Scan for the cell matching the given text and deliver its (X, Y) coordinate at center. 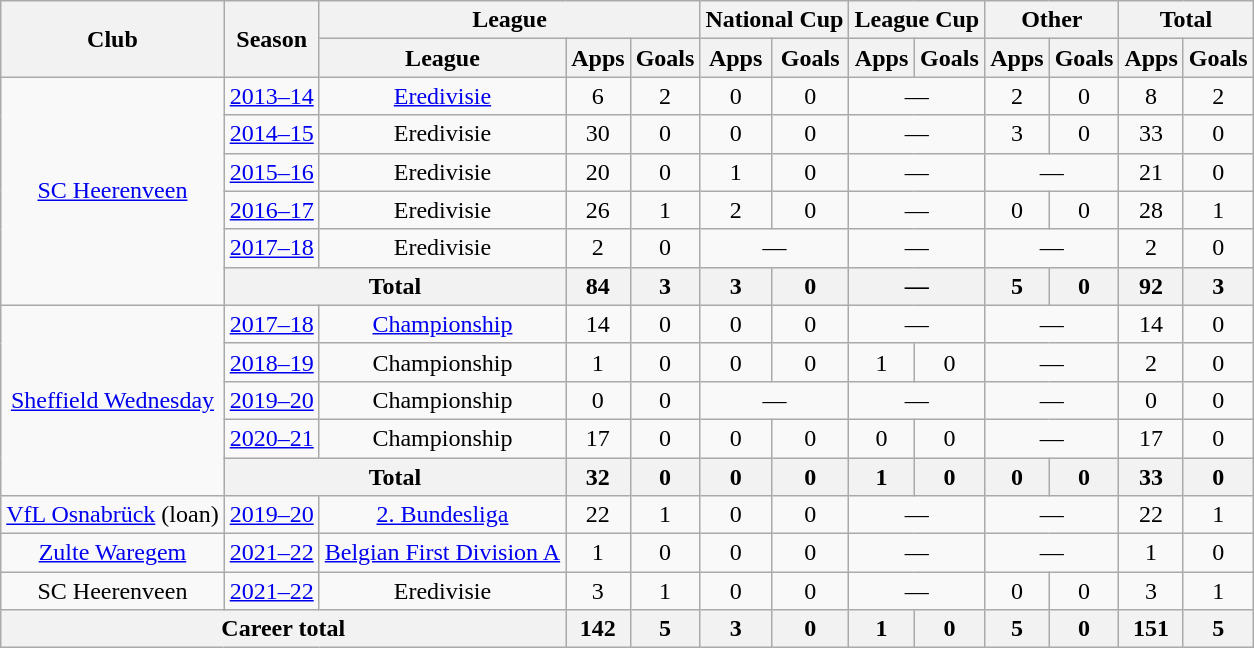
2015–16 (272, 172)
151 (1151, 629)
92 (1151, 286)
2020–21 (272, 438)
2013–14 (272, 96)
21 (1151, 172)
Career total (284, 629)
84 (598, 286)
142 (598, 629)
26 (598, 210)
2016–17 (272, 210)
Zulte Waregem (112, 553)
VfL Osnabrück (loan) (112, 515)
National Cup (774, 20)
Season (272, 39)
Club (112, 39)
2014–15 (272, 134)
20 (598, 172)
32 (598, 477)
28 (1151, 210)
Other (1052, 20)
2. Bundesliga (442, 515)
6 (598, 96)
Belgian First Division A (442, 553)
Sheffield Wednesday (112, 400)
30 (598, 134)
League Cup (917, 20)
2018–19 (272, 362)
8 (1151, 96)
